Determine the (x, y) coordinate at the center of the cell enclosing the given text.  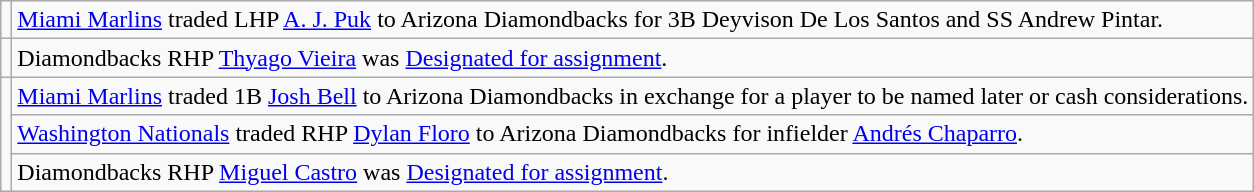
Washington Nationals traded RHP Dylan Floro to Arizona Diamondbacks for infielder Andrés Chaparro. (633, 134)
Miami Marlins traded LHP A. J. Puk to Arizona Diamondbacks for 3B Deyvison De Los Santos and SS Andrew Pintar. (633, 20)
Diamondbacks RHP Miguel Castro was Designated for assignment. (633, 172)
Diamondbacks RHP Thyago Vieira was Designated for assignment. (633, 58)
Miami Marlins traded 1B Josh Bell to Arizona Diamondbacks in exchange for a player to be named later or cash considerations. (633, 96)
